From the cell containing the given text, extract its center point as [X, Y] coordinate. 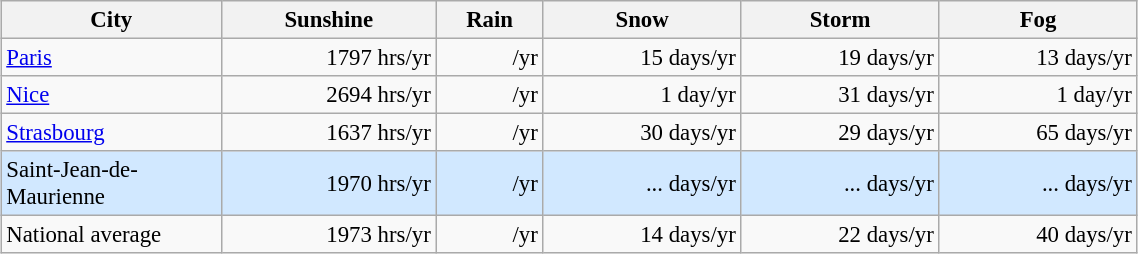
Rain [490, 20]
1797 hrs/yr [329, 58]
65 days/yr [1038, 133]
Storm [840, 20]
Saint-Jean-de-Maurienne [112, 184]
Nice [112, 95]
Snow [642, 20]
1637 hrs/yr [329, 133]
15 days/yr [642, 58]
1973 hrs/yr [329, 235]
Paris [112, 58]
40 days/yr [1038, 235]
2694 hrs/yr [329, 95]
29 days/yr [840, 133]
31 days/yr [840, 95]
Fog [1038, 20]
National average [112, 235]
13 days/yr [1038, 58]
22 days/yr [840, 235]
City [112, 20]
19 days/yr [840, 58]
30 days/yr [642, 133]
1970 hrs/yr [329, 184]
Sunshine [329, 20]
14 days/yr [642, 235]
Strasbourg [112, 133]
